For the text-containing cell, return its midpoint in (X, Y) coordinate format. 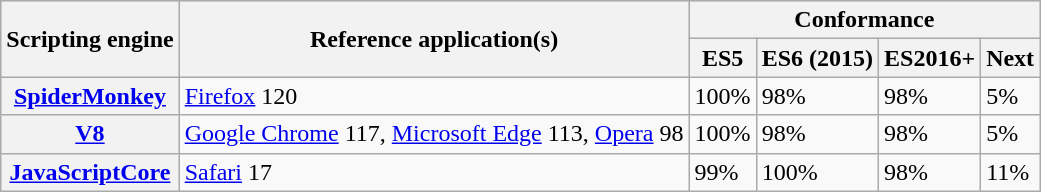
ES5 (722, 58)
Safari 17 (434, 172)
V8 (90, 134)
Next (1010, 58)
Reference application(s) (434, 39)
Conformance (864, 20)
Firefox 120 (434, 96)
Scripting engine (90, 39)
SpiderMonkey (90, 96)
ES6 (2015) (817, 58)
ES2016+ (930, 58)
JavaScriptCore (90, 172)
Google Chrome 117, Microsoft Edge 113, Opera 98 (434, 134)
11% (1010, 172)
99% (722, 172)
